Extract the (x, y) coordinate from the center of the cell holding the provided text.  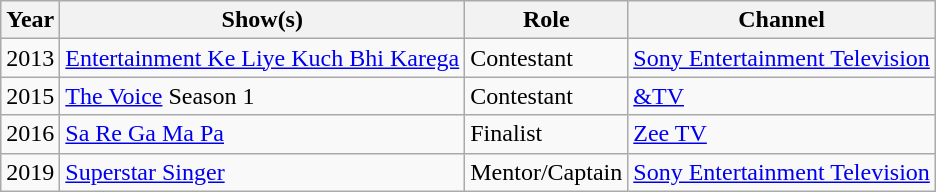
Sa Re Ga Ma Pa (262, 134)
Channel (782, 20)
2013 (30, 58)
Superstar Singer (262, 172)
Finalist (546, 134)
Show(s) (262, 20)
2019 (30, 172)
2015 (30, 96)
Entertainment Ke Liye Kuch Bhi Karega (262, 58)
The Voice Season 1 (262, 96)
&TV (782, 96)
Year (30, 20)
Role (546, 20)
2016 (30, 134)
Mentor/Captain (546, 172)
Zee TV (782, 134)
